Search for the cell housing the specified text and yield its (X, Y) center coordinate. 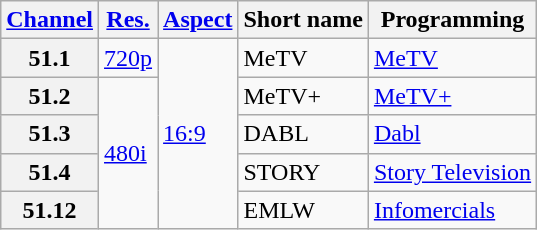
Story Television (452, 172)
Short name (303, 20)
51.4 (50, 172)
STORY (303, 172)
51.3 (50, 134)
Channel (50, 20)
DABL (303, 134)
16:9 (198, 134)
Programming (452, 20)
Res. (128, 20)
Aspect (198, 20)
Dabl (452, 134)
720p (128, 58)
51.12 (50, 210)
51.2 (50, 96)
Infomercials (452, 210)
480i (128, 153)
51.1 (50, 58)
EMLW (303, 210)
